Capture the cell that displays the provided text and extract its (X, Y) central coordinate. 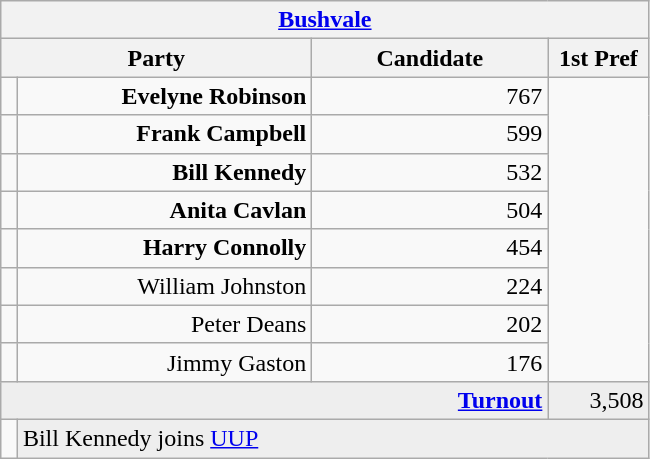
504 (430, 210)
454 (430, 248)
Jimmy Gaston (164, 362)
224 (430, 286)
176 (430, 362)
Peter Deans (164, 324)
Candidate (430, 58)
1st Pref (598, 58)
Harry Connolly (164, 248)
599 (430, 134)
202 (430, 324)
Frank Campbell (164, 134)
Turnout (274, 400)
Bill Kennedy joins UUP (333, 438)
Bill Kennedy (164, 172)
3,508 (598, 400)
767 (430, 96)
Anita Cavlan (164, 210)
532 (430, 172)
Party (156, 58)
Bushvale (325, 20)
Evelyne Robinson (164, 96)
William Johnston (164, 286)
